Determine the (X, Y) coordinate at the center of the cell enclosing the given text.  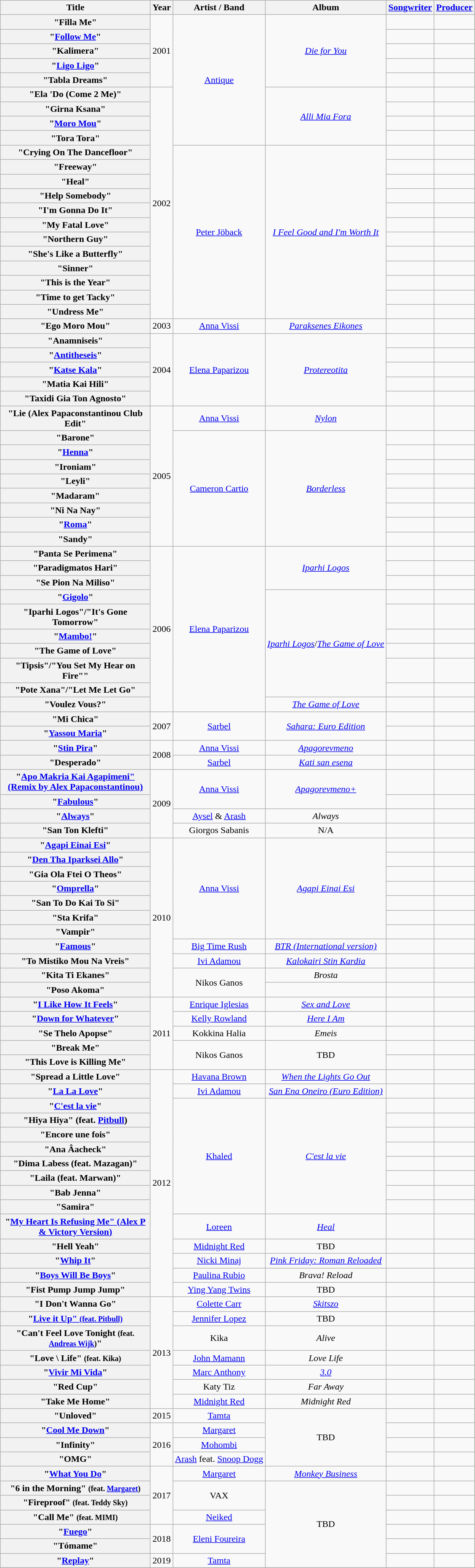
"Northern Guy" (75, 239)
Mohombi (219, 1445)
"My Fatal Love" (75, 225)
"Bab Jenna" (75, 1193)
"Roma" (75, 525)
"Infinity" (75, 1445)
Title (75, 8)
"Cool Me Down" (75, 1430)
"Can't Feel Love Tonight (feat. Andreas Wijk)" (75, 1338)
"Paradigmatos Hari" (75, 568)
"Tipsis"/"You Set My Hear on Fire"" (75, 670)
Enrique Iglesias (219, 1004)
Brosta (326, 975)
Cameron Cartio (219, 488)
"Take Me Home" (75, 1401)
Apagorevmeno (326, 748)
Havana Brown (219, 1077)
C'est la vie (326, 1156)
"Unloved" (75, 1416)
Colette Carr (219, 1304)
Die for You (326, 51)
"Replay" (75, 1560)
"My Heart Is Refusing Me" (Alex P & Victory Version) (75, 1226)
Kati san esena (326, 762)
"This is the Year" (75, 283)
Alive (326, 1338)
2013 (162, 1353)
Paraksenes Eikones (326, 326)
Here I Am (326, 1019)
"Agapi Einai Esi" (75, 845)
"San To Do Kai To Si" (75, 903)
2002 (162, 203)
"Stin Pira" (75, 748)
2006 (162, 629)
"Ego Moro Mou" (75, 326)
Album (326, 8)
BTR (International version) (326, 946)
"Hell Yeah" (75, 1246)
"I Don't Wanna Go" (75, 1304)
"Time to get Tacky" (75, 297)
3.0 (326, 1372)
"Kita Ti Ekanes" (75, 975)
Iparhi Logos (326, 568)
"Sinner" (75, 268)
"Down for Whatever" (75, 1019)
Peter Jöback (219, 232)
Loreen (219, 1226)
Iparhi Logos/The Game of Love (326, 643)
"Taxidi Gia Ton Agnosto" (75, 398)
"Boys Will Be Boys" (75, 1275)
"Tómame" (75, 1546)
"Moro Mou" (75, 123)
2007 (162, 726)
"Gigolo" (75, 597)
Kelly Rowland (219, 1019)
"Hiya Hiya" (feat. Pitbull) (75, 1120)
2008 (162, 755)
"Fuego" (75, 1531)
2012 (162, 1183)
"This Love is Killing Me" (75, 1062)
"Ironiam" (75, 467)
"Ana Âacheck" (75, 1149)
Far Away (326, 1387)
"Famous" (75, 946)
Alli Mia Fora (326, 116)
Khaled (219, 1156)
"Red Cup" (75, 1387)
"Love \ Life" (feat. Kika) (75, 1358)
"Samira" (75, 1207)
"Gia Ola Ftei O Theos" (75, 874)
Nicki Minaj (219, 1261)
Emeis (326, 1033)
"Help Somebody" (75, 196)
"La La Love" (75, 1091)
Aysel & Arash (219, 816)
"Fist Pump Jump Jump" (75, 1290)
Neiked (219, 1517)
"Desperado" (75, 762)
"To Mistiko Mou Na Vreis" (75, 961)
Year (162, 8)
"The Game of Love" (75, 650)
"Filla Me" (75, 22)
"I Like How It Feels" (75, 1004)
N/A (326, 830)
"Call Me" (feat. MIMI) (75, 1517)
"Undress Me" (75, 312)
"Vampir" (75, 932)
Ying Yang Twins (219, 1290)
Apagorevmeno+ (326, 789)
I Feel Good and I'm Worth It (326, 232)
"Fireproof" (feat. Teddy Sky) (75, 1503)
"Voulez Vous?" (75, 704)
"I'm Gonna Do It" (75, 210)
Songwriter (410, 8)
Giorgos Sabanis (219, 830)
"Heal" (75, 181)
Borderless (326, 488)
"Panta Se Perimena" (75, 553)
Katy Tiz (219, 1387)
"Sta Krifa" (75, 917)
2019 (162, 1560)
Artist / Band (219, 8)
"Se Pion Na Miliso" (75, 582)
"She's Like a Butterfly" (75, 254)
When the Lights Go Out (326, 1077)
"Freeway" (75, 167)
"Leyli" (75, 481)
Sex and Love (326, 1004)
"Anamniseis" (75, 340)
"C'est la vie" (75, 1105)
"Live it Up" (feat. Pitbull) (75, 1318)
2003 (162, 326)
"Se Thelo Apopse" (75, 1033)
Monkey Business (326, 1474)
2018 (162, 1539)
2009 (162, 803)
"Barone" (75, 438)
"Ni Na Nay" (75, 510)
"Crying On The Dancefloor" (75, 152)
2010 (162, 918)
"Follow Me" (75, 37)
"Dima Labess (feat. Mazagan)" (75, 1164)
2015 (162, 1416)
"Laila (feat. Marwan)" (75, 1178)
Paulina Rubio (219, 1275)
2016 (162, 1445)
"Girna Ksana" (75, 109)
"OMG" (75, 1459)
Nylon (326, 418)
Kalokairi Stin Kardia (326, 961)
"Mambo!" (75, 636)
Marc Anthony (219, 1372)
The Game of Love (326, 704)
"Tabla Dreams" (75, 80)
John Mamann (219, 1358)
Big Time Rush (219, 946)
"Matia Kai Hili" (75, 384)
Arash feat. Snoop Dogg (219, 1459)
"Yassou Maria" (75, 733)
Producer (454, 8)
"Fabulous" (75, 801)
Eleni Foureira (219, 1539)
"Ligo Ligo" (75, 65)
"Madaram" (75, 496)
"Den Tha Iparksei Allo" (75, 859)
"Omprella" (75, 888)
Kika (219, 1338)
2017 (162, 1495)
Always (326, 816)
"Tora Tora" (75, 138)
"Poso Akoma" (75, 990)
2005 (162, 476)
"Sandy" (75, 539)
"Kalimera" (75, 51)
"Mi Chica" (75, 719)
"Always" (75, 816)
Sahara: Euro Edition (326, 726)
2004 (162, 369)
Heal (326, 1226)
"Iparhi Logos"/"It's Gone Tomorrow" (75, 616)
"Vivir Mi Vida" (75, 1372)
San Ena Oneiro (Euro Edition) (326, 1091)
"Lie (Alex Papaconstantinou Club Edit" (75, 418)
"Apo Makria Kai Agapimeni" (Remix by Alex Papaconstantinou) (75, 782)
"Whip It" (75, 1261)
Kokkina Halia (219, 1033)
Agapi Einai Esi (326, 888)
Love Life (326, 1358)
Skitszo (326, 1304)
"Henna" (75, 452)
Pink Friday: Roman Reloaded (326, 1261)
"What You Do" (75, 1474)
"Antitheseis" (75, 355)
2011 (162, 1033)
"Pote Xana"/"Let Me Let Go" (75, 690)
Brava! Reload (326, 1275)
2001 (162, 51)
VAX (219, 1495)
"6 in the Morning" (feat. Margaret) (75, 1488)
"Break Me" (75, 1048)
Antique (219, 80)
"San Ton Klefti" (75, 830)
Protereotita (326, 369)
"Spread a Little Love" (75, 1077)
"Katse Kala" (75, 369)
"Encore une fois" (75, 1134)
"Ela 'Do (Come 2 Me)" (75, 94)
Jennifer Lopez (219, 1318)
